Capture the cell that displays the provided text and extract its (x, y) central coordinate. 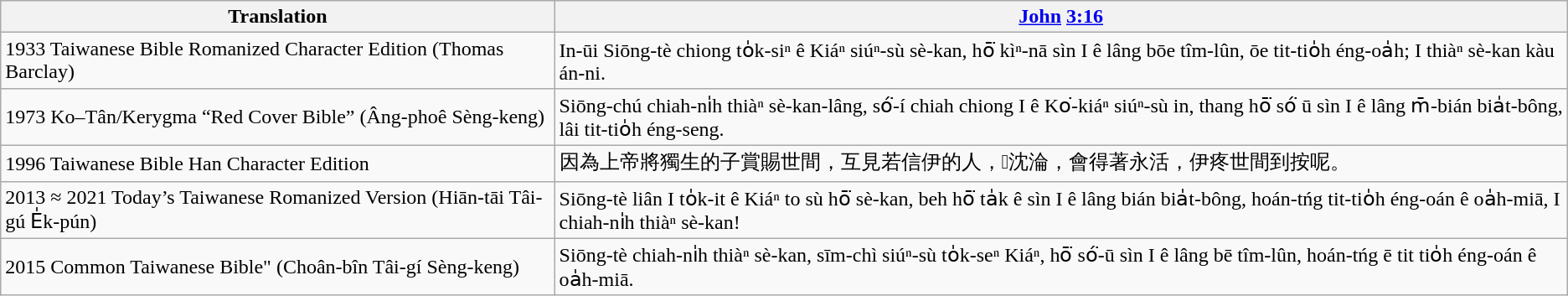
In-ūi Siōng-tè chiong to̍k-siⁿ ê Kiáⁿ siúⁿ-sù sè-kan, hō͘ kìⁿ-nā sìn I ê lâng bōe tîm-lûn, ōe tit-tio̍h éng-oa̍h; I thiàⁿ sè-kan kàu án-ni. (1060, 60)
John 3:16 (1060, 17)
因為上帝將獨生的子賞賜世間，互見若信伊的人，𣍐沈淪，會得著永活，伊疼世間到按呢。 (1060, 163)
2015 Common Taiwanese Bible" (Choân-bîn Tâi-gí Sèng-keng) (278, 267)
2013 ≈ 2021 Today’s Taiwanese Romanized Version (Hiān-tāi Tâi-gú E̍k-pún) (278, 210)
1933 Taiwanese Bible Romanized Character Edition (Thomas Barclay) (278, 60)
1973 Ko–Tân/Kerygma “Red Cover Bible” (Âng-phoê Sèng-keng) (278, 117)
Siōng-tè chiah-ni̍h thiàⁿ sè-kan, sīm-chì siúⁿ-sù to̍k-seⁿ Kiáⁿ, hō͘ só͘-ū sìn I ê lâng bē tîm-lûn, hoán-tńg ē tit tio̍h éng-oán ê oa̍h-miā. (1060, 267)
Translation (278, 17)
1996 Taiwanese Bible Han Character Edition (278, 163)
